For the text-containing cell, return its midpoint in [x, y] coordinate format. 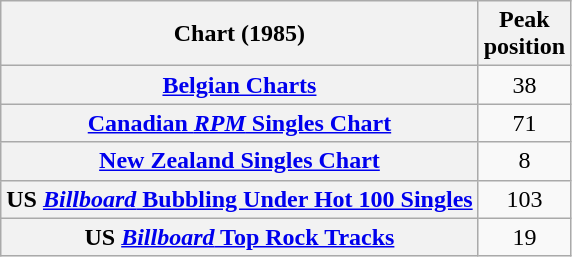
Canadian RPM Singles Chart [240, 123]
US Billboard Top Rock Tracks [240, 237]
71 [524, 123]
19 [524, 237]
Chart (1985) [240, 34]
38 [524, 85]
Belgian Charts [240, 85]
New Zealand Singles Chart [240, 161]
8 [524, 161]
103 [524, 199]
Peakposition [524, 34]
US Billboard Bubbling Under Hot 100 Singles [240, 199]
